Capture the cell that displays the provided text and extract its [x, y] central coordinate. 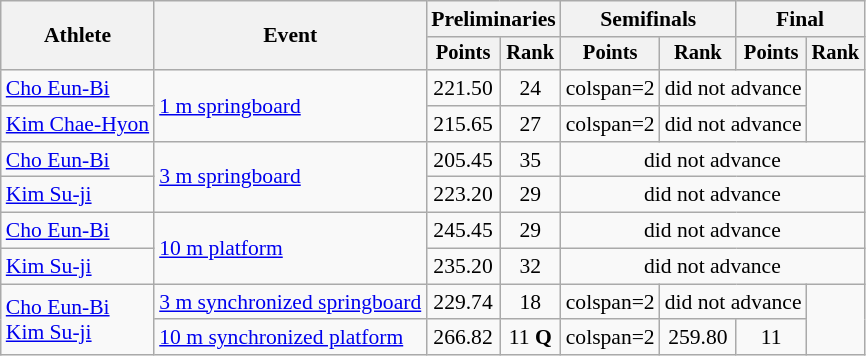
1 m springboard [290, 106]
259.80 [698, 338]
235.20 [463, 267]
215.65 [463, 124]
11 Q [530, 338]
221.50 [463, 88]
245.45 [463, 231]
223.20 [463, 195]
Cho Eun-BiKim Su-ji [78, 320]
Kim Chae-Hyon [78, 124]
229.74 [463, 302]
11 [772, 338]
35 [530, 160]
Athlete [78, 36]
24 [530, 88]
18 [530, 302]
10 m platform [290, 248]
Preliminaries [493, 19]
3 m springboard [290, 178]
Final [800, 19]
266.82 [463, 338]
Event [290, 36]
27 [530, 124]
32 [530, 267]
3 m synchronized springboard [290, 302]
205.45 [463, 160]
10 m synchronized platform [290, 338]
Semifinals [648, 19]
